Extract the (x, y) coordinate from the center of the cell holding the provided text.  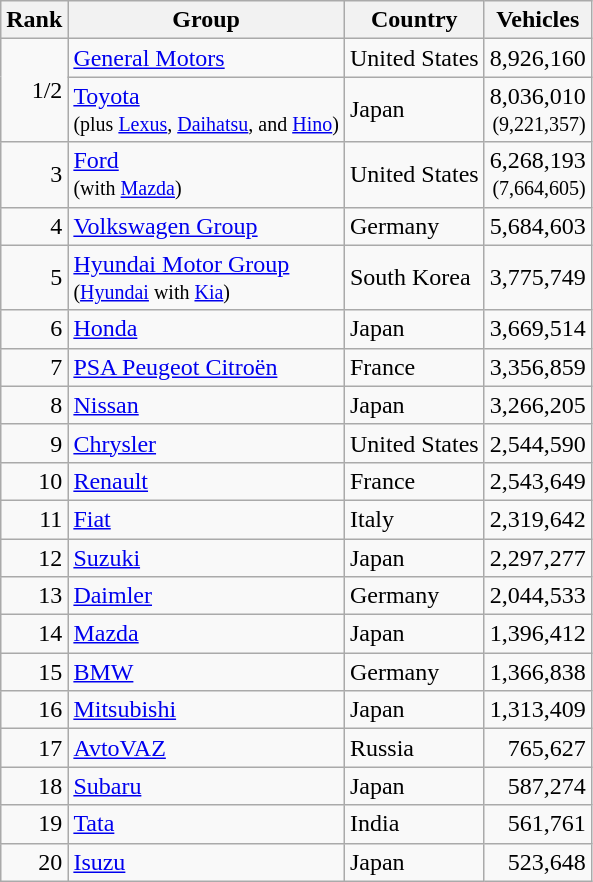
13 (34, 596)
Daimler (206, 596)
19 (34, 824)
2,297,277 (538, 557)
Mitsubishi (206, 710)
Country (414, 20)
Rank (34, 20)
Suzuki (206, 557)
General Motors (206, 58)
1,313,409 (538, 710)
India (414, 824)
561,761 (538, 824)
3,669,514 (538, 329)
7 (34, 367)
8,926,160 (538, 58)
523,648 (538, 862)
South Korea (414, 278)
5,684,603 (538, 226)
765,627 (538, 748)
1,366,838 (538, 672)
Isuzu (206, 862)
Volkswagen Group (206, 226)
Fiat (206, 519)
Honda (206, 329)
2,543,649 (538, 481)
2,044,533 (538, 596)
AvtoVAZ (206, 748)
15 (34, 672)
Russia (414, 748)
Hyundai Motor Group (Hyundai with Kia) (206, 278)
Nissan (206, 405)
17 (34, 748)
Chrysler (206, 443)
PSA Peugeot Citroën (206, 367)
Mazda (206, 634)
Renault (206, 481)
1/2 (34, 90)
587,274 (538, 786)
3,356,859 (538, 367)
3,266,205 (538, 405)
14 (34, 634)
Italy (414, 519)
6 (34, 329)
10 (34, 481)
16 (34, 710)
Subaru (206, 786)
BMW (206, 672)
20 (34, 862)
Toyota (plus Lexus, Daihatsu, and Hino) (206, 110)
9 (34, 443)
8,036,010 (9,221,357) (538, 110)
4 (34, 226)
1,396,412 (538, 634)
2,544,590 (538, 443)
18 (34, 786)
Tata (206, 824)
11 (34, 519)
3,775,749 (538, 278)
12 (34, 557)
Ford (with Mazda) (206, 174)
3 (34, 174)
Group (206, 20)
8 (34, 405)
2,319,642 (538, 519)
Vehicles (538, 20)
5 (34, 278)
6,268,193 (7,664,605) (538, 174)
